Find where the given text appears and provide that cell's center as [x, y] coordinate. 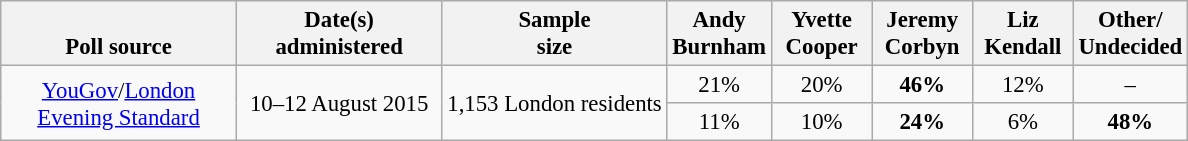
Other/Undecided [1130, 34]
YouGov/London Evening Standard [119, 104]
10% [822, 122]
Samplesize [554, 34]
1,153 London residents [554, 104]
10–12 August 2015 [339, 104]
20% [822, 85]
LizKendall [1024, 34]
AndyBurnham [719, 34]
JeremyCorbyn [922, 34]
24% [922, 122]
46% [922, 85]
YvetteCooper [822, 34]
12% [1024, 85]
11% [719, 122]
6% [1024, 122]
Date(s)administered [339, 34]
– [1130, 85]
Poll source [119, 34]
21% [719, 85]
48% [1130, 122]
